Capture the cell that displays the provided text and extract its [x, y] central coordinate. 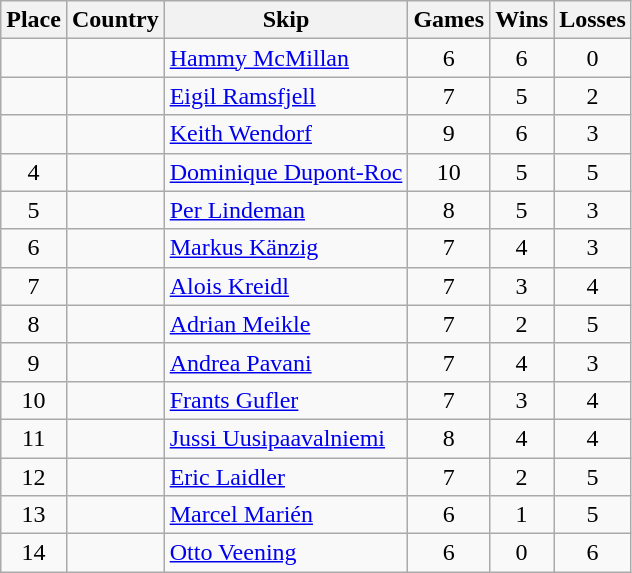
Otto Veening [286, 553]
Games [449, 20]
1 [522, 515]
Markus Känzig [286, 248]
14 [34, 553]
12 [34, 477]
Eric Laidler [286, 477]
Skip [286, 20]
Place [34, 20]
Losses [593, 20]
Adrian Meikle [286, 324]
Eigil Ramsfjell [286, 96]
Hammy McMillan [286, 58]
Frants Gufler [286, 400]
Marcel Marién [286, 515]
Keith Wendorf [286, 134]
Per Lindeman [286, 210]
11 [34, 438]
Dominique Dupont-Roc [286, 172]
Country [115, 20]
13 [34, 515]
Alois Kreidl [286, 286]
Andrea Pavani [286, 362]
Jussi Uusipaavalniemi [286, 438]
Wins [522, 20]
